Scan for the cell matching the given text and deliver its (X, Y) coordinate at center. 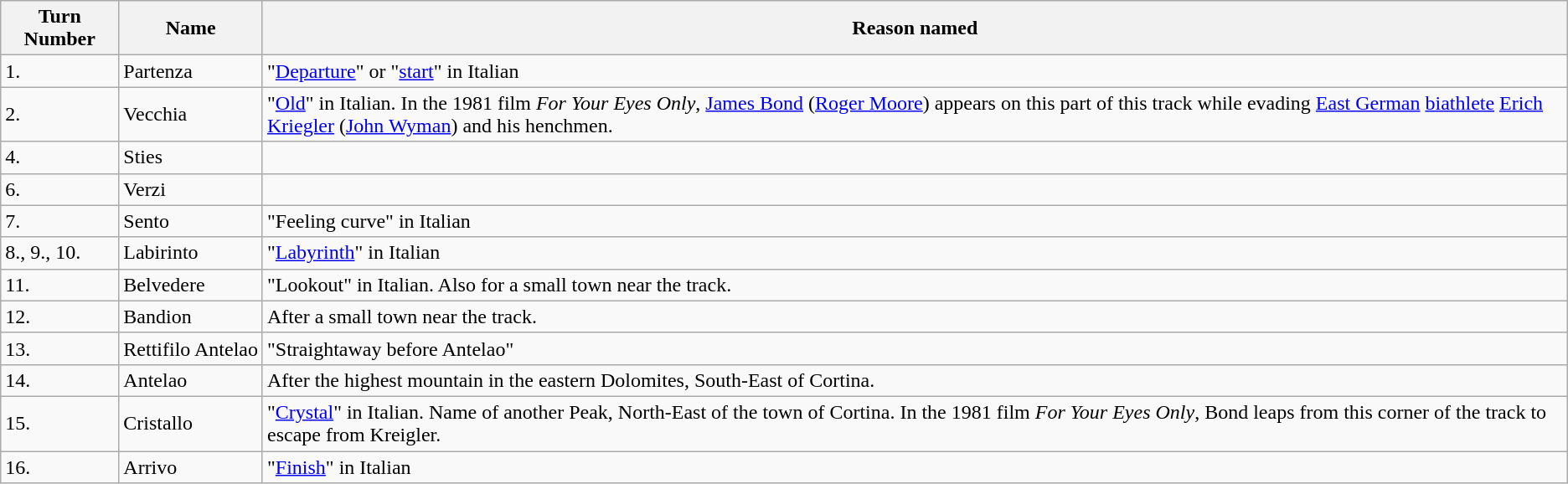
16. (60, 466)
Sento (191, 221)
4. (60, 157)
Reason named (915, 28)
Cristallo (191, 424)
Rettifilo Antelao (191, 348)
Verzi (191, 189)
Partenza (191, 71)
After the highest mountain in the eastern Dolomites, South-East of Cortina. (915, 380)
13. (60, 348)
Antelao (191, 380)
"Finish" in Italian (915, 466)
After a small town near the track. (915, 317)
14. (60, 380)
"Straightaway before Antelao" (915, 348)
6. (60, 189)
12. (60, 317)
Name (191, 28)
2. (60, 114)
"Lookout" in Italian. Also for a small town near the track. (915, 285)
8., 9., 10. (60, 253)
1. (60, 71)
Belvedere (191, 285)
7. (60, 221)
"Feeling curve" in Italian (915, 221)
"Departure" or "start" in Italian (915, 71)
Bandion (191, 317)
"Labyrinth" in Italian (915, 253)
Labirinto (191, 253)
Arrivo (191, 466)
Turn Number (60, 28)
11. (60, 285)
Vecchia (191, 114)
Sties (191, 157)
15. (60, 424)
